Return (X, Y) of the center of cell containing provided text 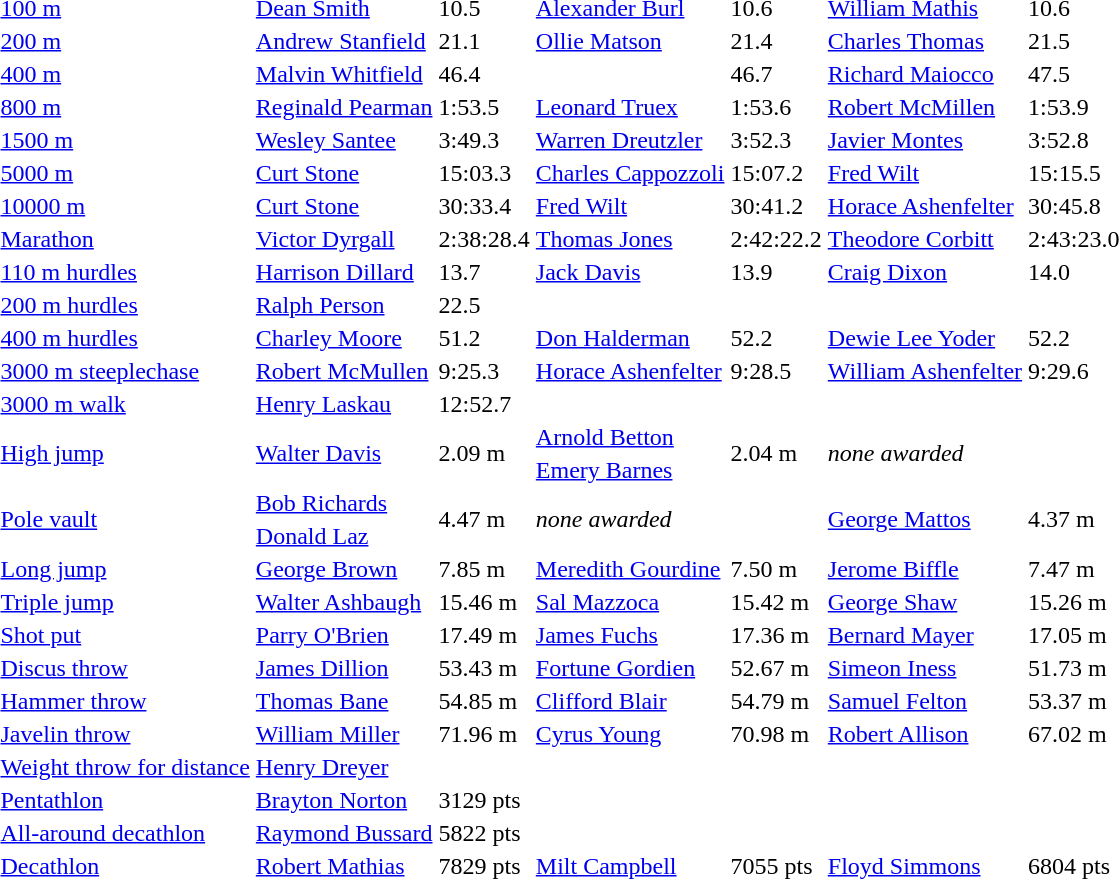
Donald Laz (344, 536)
15.42 m (776, 602)
Leonard Truex (630, 107)
21.1 (484, 41)
15:07.2 (776, 173)
James Fuchs (630, 635)
Samuel Felton (924, 701)
2:38:28.4 (484, 239)
3129 pts (484, 800)
Emery Barnes (630, 470)
52.67 m (776, 668)
53.43 m (484, 668)
Jerome Biffle (924, 569)
17.36 m (776, 635)
Thomas Bane (344, 701)
46.7 (776, 74)
Charley Moore (344, 338)
Thomas Jones (630, 239)
Sal Mazzoca (630, 602)
71.96 m (484, 734)
Henry Dreyer (344, 767)
7.85 m (484, 569)
Andrew Stanfield (344, 41)
2:42:22.2 (776, 239)
Theodore Corbitt (924, 239)
13.7 (484, 272)
Harrison Dillard (344, 272)
William Ashenfelter (924, 371)
15:03.3 (484, 173)
Charles Cappozzoli (630, 173)
Jack Davis (630, 272)
Craig Dixon (924, 272)
2.09 m (484, 454)
22.5 (484, 305)
Don Halderman (630, 338)
Walter Ashbaugh (344, 602)
Arnold Betton (630, 437)
Dewie Lee Yoder (924, 338)
none awarded (678, 520)
Warren Dreutzler (630, 140)
5822 pts (484, 833)
4.47 m (484, 520)
46.4 (484, 74)
1:53.5 (484, 107)
3:49.3 (484, 140)
54.85 m (484, 701)
52.2 (776, 338)
13.9 (776, 272)
7.50 m (776, 569)
Robert McMullen (344, 371)
George Shaw (924, 602)
54.79 m (776, 701)
Bob Richards (344, 503)
Malvin Whitfield (344, 74)
21.4 (776, 41)
30:41.2 (776, 206)
James Dillion (344, 668)
Raymond Bussard (344, 833)
Robert Allison (924, 734)
Robert McMillen (924, 107)
Simeon Iness (924, 668)
1:53.6 (776, 107)
2.04 m (776, 454)
Brayton Norton (344, 800)
George Mattos (924, 520)
Richard Maiocco (924, 74)
Ollie Matson (630, 41)
Victor Dyrgall (344, 239)
William Miller (344, 734)
Charles Thomas (924, 41)
30:33.4 (484, 206)
Cyrus Young (630, 734)
9:25.3 (484, 371)
Walter Davis (344, 454)
Henry Laskau (344, 404)
15.46 m (484, 602)
17.49 m (484, 635)
Clifford Blair (630, 701)
51.2 (484, 338)
Ralph Person (344, 305)
Wesley Santee (344, 140)
9:28.5 (776, 371)
Fortune Gordien (630, 668)
Bernard Mayer (924, 635)
Parry O'Brien (344, 635)
12:52.7 (484, 404)
Javier Montes (924, 140)
Reginald Pearman (344, 107)
3:52.3 (776, 140)
70.98 m (776, 734)
Meredith Gourdine (630, 569)
George Brown (344, 569)
